Detect which cell encompasses the target text, then output its (X, Y) center coordinate. 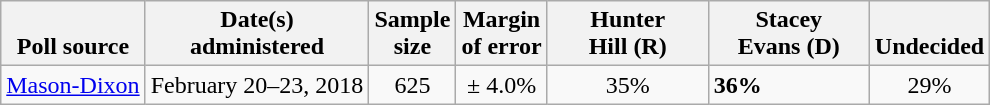
Undecided (929, 34)
StaceyEvans (D) (788, 34)
February 20–23, 2018 (257, 85)
HunterHill (R) (628, 34)
Samplesize (412, 34)
29% (929, 85)
Poll source (73, 34)
Mason-Dixon (73, 85)
± 4.0% (502, 85)
36% (788, 85)
35% (628, 85)
Date(s)administered (257, 34)
Marginof error (502, 34)
625 (412, 85)
